Provide the [x, y] coordinate of the cell's center where the given text is located.  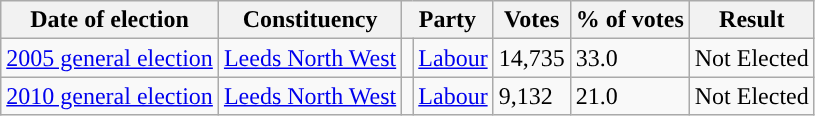
Result [752, 20]
Party [448, 20]
2010 general election [110, 96]
14,735 [532, 58]
21.0 [630, 96]
2005 general election [110, 58]
Constituency [310, 20]
Votes [532, 20]
33.0 [630, 58]
Date of election [110, 20]
% of votes [630, 20]
9,132 [532, 96]
